From the cell containing the given text, extract its center point as (x, y) coordinate. 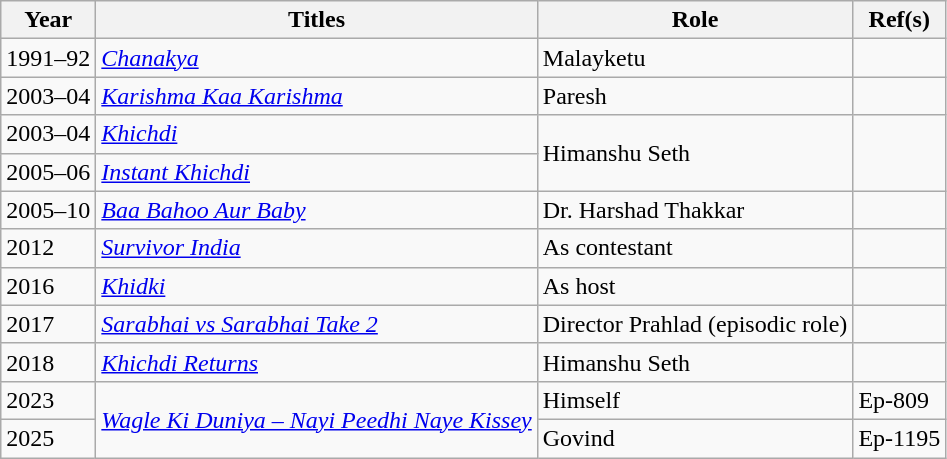
Sarabhai vs Sarabhai Take 2 (316, 324)
2005–10 (48, 210)
Dr. Harshad Thakkar (695, 210)
Role (695, 20)
Govind (695, 438)
Instant Khichdi (316, 172)
Chanakya (316, 58)
2017 (48, 324)
Wagle Ki Duniya – Nayi Peedhi Naye Kissey (316, 419)
Khichdi Returns (316, 362)
Year (48, 20)
Ep-1195 (900, 438)
As contestant (695, 248)
Ep-809 (900, 400)
2018 (48, 362)
Malayketu (695, 58)
Survivor India (316, 248)
Director Prahlad (episodic role) (695, 324)
2012 (48, 248)
Karishma Kaa Karishma (316, 96)
2023 (48, 400)
Titles (316, 20)
Baa Bahoo Aur Baby (316, 210)
2005–06 (48, 172)
Ref(s) (900, 20)
Paresh (695, 96)
2025 (48, 438)
Himself (695, 400)
Khidki (316, 286)
As host (695, 286)
1991–92 (48, 58)
Khichdi (316, 134)
2016 (48, 286)
